Pinpoint the cell where the given text exists, returning its [X, Y] midpoint coordinate. 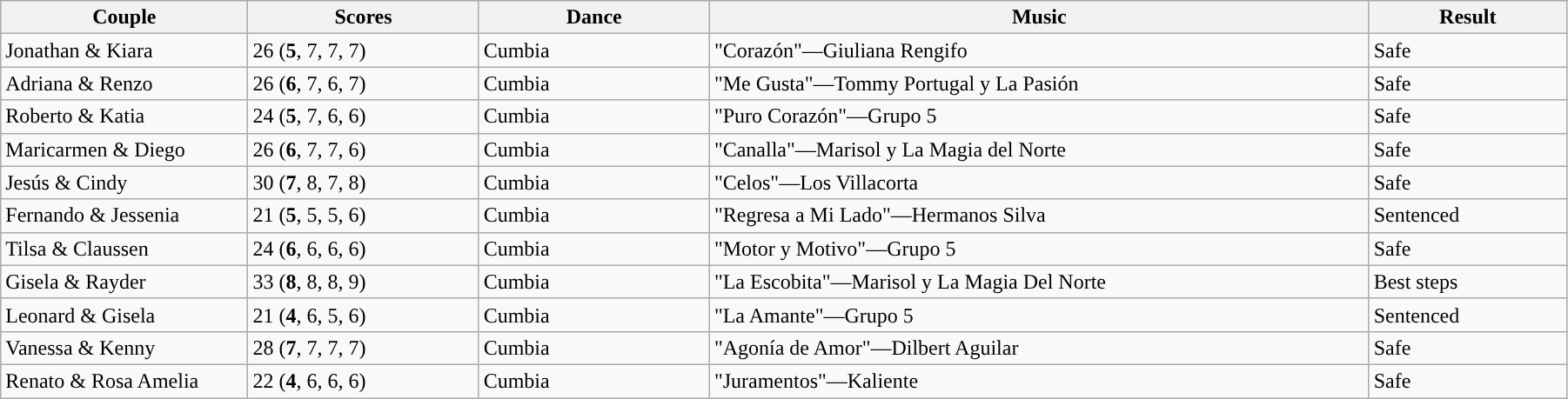
33 (8, 8, 8, 9) [364, 282]
Fernando & Jessenia [124, 216]
Maricarmen & Diego [124, 150]
Vanessa & Kenny [124, 348]
Leonard & Gisela [124, 315]
Tilsa & Claussen [124, 249]
Music [1039, 17]
"La Amante"—Grupo 5 [1039, 315]
"Juramentos"—Kaliente [1039, 381]
24 (5, 7, 6, 6) [364, 116]
Best steps [1467, 282]
26 (5, 7, 7, 7) [364, 50]
21 (4, 6, 5, 6) [364, 315]
Jonathan & Kiara [124, 50]
"Regresa a Mi Lado"—Hermanos Silva [1039, 216]
"Canalla"—Marisol y La Magia del Norte [1039, 150]
28 (7, 7, 7, 7) [364, 348]
Jesús & Cindy [124, 183]
22 (4, 6, 6, 6) [364, 381]
"Celos"—Los Villacorta [1039, 183]
24 (6, 6, 6, 6) [364, 249]
26 (6, 7, 6, 7) [364, 83]
26 (6, 7, 7, 6) [364, 150]
"Puro Corazón"—Grupo 5 [1039, 116]
Roberto & Katia [124, 116]
Renato & Rosa Amelia [124, 381]
"La Escobita"—Marisol y La Magia Del Norte [1039, 282]
"Corazón"—Giuliana Rengifo [1039, 50]
30 (7, 8, 7, 8) [364, 183]
"Agonía de Amor"—Dilbert Aguilar [1039, 348]
Scores [364, 17]
Gisela & Rayder [124, 282]
Result [1467, 17]
21 (5, 5, 5, 6) [364, 216]
"Me Gusta"—Tommy Portugal y La Pasión [1039, 83]
Adriana & Renzo [124, 83]
Dance [593, 17]
"Motor y Motivo"—Grupo 5 [1039, 249]
Couple [124, 17]
